Find where the given text appears and provide that cell's center as [X, Y] coordinate. 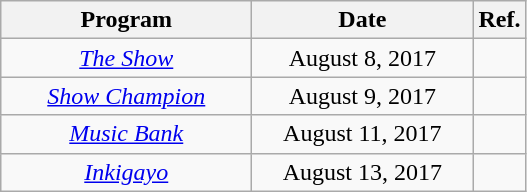
Ref. [500, 20]
Date [362, 20]
August 9, 2017 [362, 96]
Program [126, 20]
Show Champion [126, 96]
Music Bank [126, 134]
August 11, 2017 [362, 134]
August 13, 2017 [362, 172]
August 8, 2017 [362, 58]
The Show [126, 58]
Inkigayo [126, 172]
